Search for the cell housing the specified text and yield its (X, Y) center coordinate. 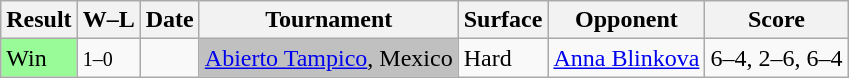
W–L (108, 20)
Result (39, 20)
Tournament (328, 20)
Anna Blinkova (626, 58)
6–4, 2–6, 6–4 (776, 58)
Surface (503, 20)
Hard (503, 58)
1–0 (108, 58)
Opponent (626, 20)
Date (170, 20)
Abierto Tampico, Mexico (328, 58)
Win (39, 58)
Score (776, 20)
